Return (x, y) of the center of cell containing provided text 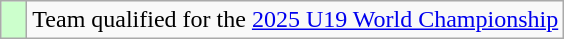
Team qualified for the 2025 U19 World Championship (296, 20)
